Return the (x, y) coordinate for the center point of the cell that contains the specified text.  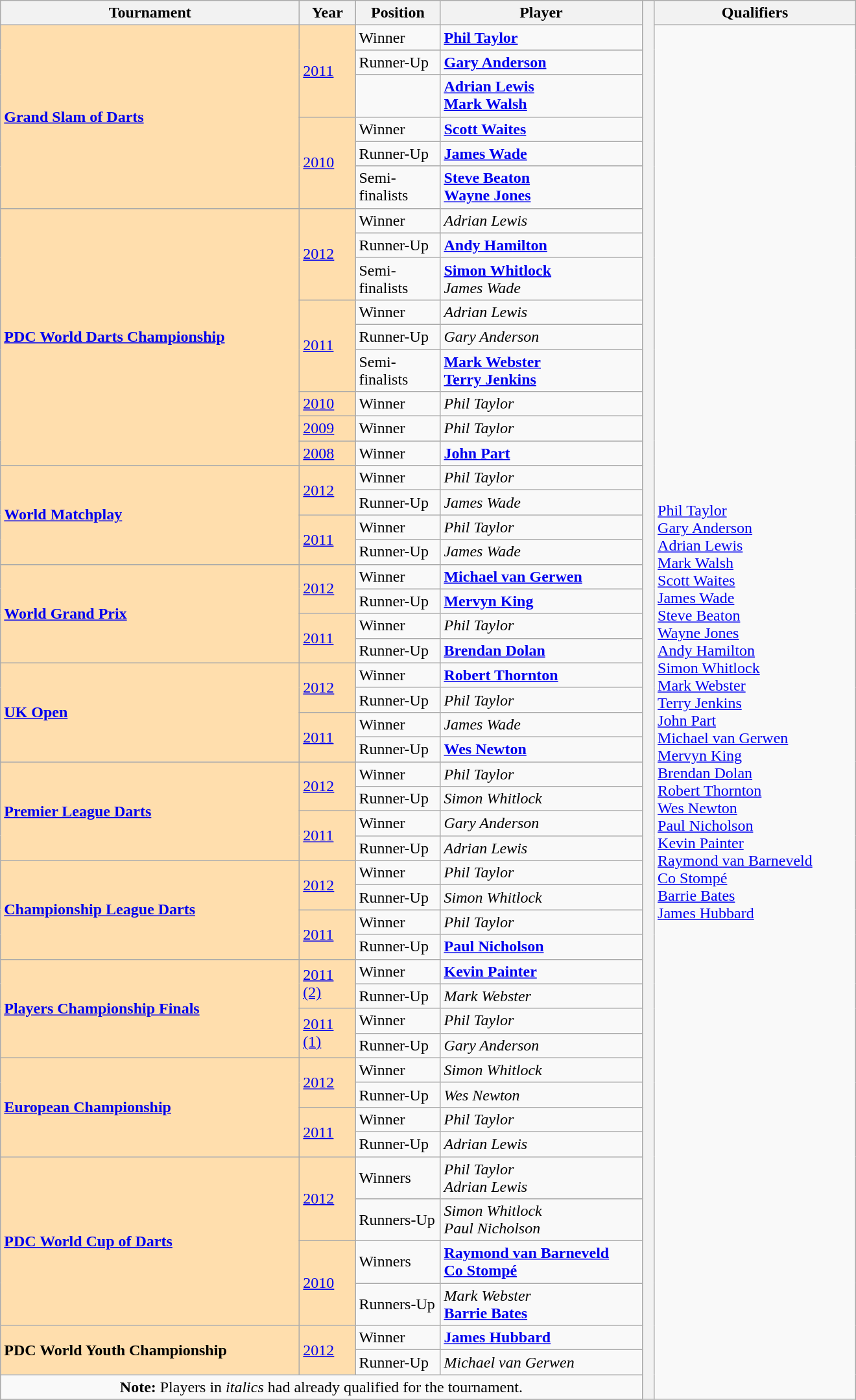
Mervyn King (541, 601)
John Part (541, 453)
Year (327, 13)
Championship League Darts (150, 910)
World Grand Prix (150, 613)
Mark Webster (541, 996)
Steve Beaton Wayne Jones (541, 187)
World Matchplay (150, 515)
Mark Webster Barrie Bates (541, 1305)
Simon Whitlock James Wade (541, 279)
Player (541, 13)
PDC World Cup of Darts (150, 1241)
Adrian Lewis Mark Walsh (541, 96)
Raymond van Barneveld Co Stompé (541, 1262)
Scott Waites (541, 129)
Grand Slam of Darts (150, 117)
European Championship (150, 1107)
Players Championship Finals (150, 1008)
2011 (1) (327, 1033)
Brendan Dolan (541, 650)
James Hubbard (541, 1338)
PDC World Darts Championship (150, 337)
Paul Nicholson (541, 947)
Andy Hamilton (541, 245)
2009 (327, 429)
Simon Whitlock Paul Nicholson (541, 1220)
Qualifiers (755, 13)
Robert Thornton (541, 675)
2011 (2) (327, 984)
PDC World Youth Championship (150, 1350)
Position (398, 13)
UK Open (150, 712)
2008 (327, 453)
Phil Taylor Adrian Lewis (541, 1178)
Note: Players in italics had already qualified for the tournament. (322, 1387)
Mark Webster Terry Jenkins (541, 370)
Kevin Painter (541, 971)
Premier League Darts (150, 811)
Tournament (150, 13)
